Find where the given text appears and provide that cell's center as (X, Y) coordinate. 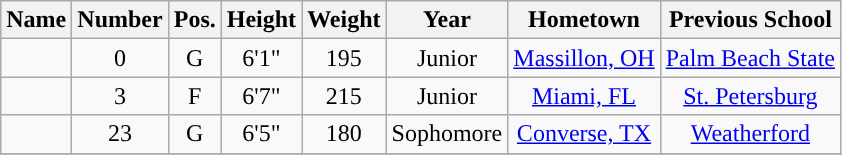
Palm Beach State (750, 58)
6'5" (261, 134)
Massillon, OH (584, 58)
Pos. (194, 20)
Converse, TX (584, 134)
195 (344, 58)
180 (344, 134)
215 (344, 96)
3 (120, 96)
St. Petersburg (750, 96)
Weatherford (750, 134)
Hometown (584, 20)
Previous School (750, 20)
Height (261, 20)
Year (447, 20)
23 (120, 134)
Weight (344, 20)
0 (120, 58)
6'7" (261, 96)
6'1" (261, 58)
Name (36, 20)
F (194, 96)
Number (120, 20)
Sophomore (447, 134)
Miami, FL (584, 96)
